Find where the given text appears and provide that cell's center as (X, Y) coordinate. 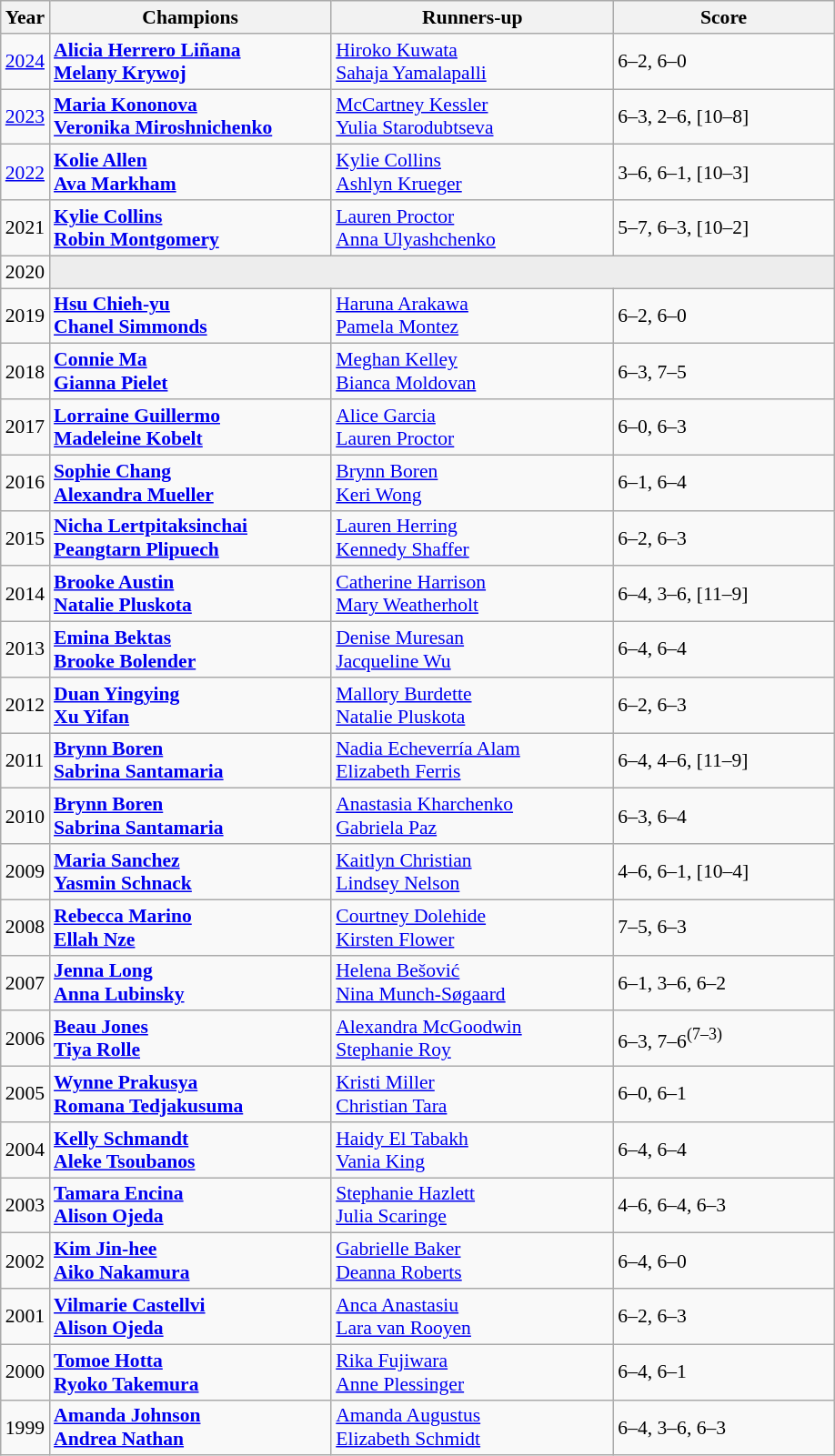
6–4, 3–6, [11–9] (724, 595)
2023 (25, 116)
Runners-up (472, 17)
Kylie Collins Ashlyn Krueger (472, 173)
6–4, 6–0 (724, 1260)
2021 (25, 227)
2011 (25, 760)
Hsu Chieh-yu Chanel Simmonds (190, 316)
2014 (25, 595)
Hiroko Kuwata Sahaja Yamalapalli (472, 62)
6–3, 6–4 (724, 817)
6–4, 4–6, [11–9] (724, 760)
Emina Bektas Brooke Bolender (190, 649)
4–6, 6–4, 6–3 (724, 1206)
Alicia Herrero Liñana Melany Krywoj (190, 62)
Anca Anastasiu Lara van Rooyen (472, 1317)
2022 (25, 173)
Beau Jones Tiya Rolle (190, 1039)
Anastasia Kharchenko Gabriela Paz (472, 817)
2001 (25, 1317)
Lorraine Guillermo Madeleine Kobelt (190, 427)
Kolie Allen Ava Markham (190, 173)
Kristi Miller Christian Tara (472, 1095)
Haidy El Tabakh Vania King (472, 1150)
2007 (25, 982)
2009 (25, 871)
Nadia Echeverría Alam Elizabeth Ferris (472, 760)
Helena Bešović Nina Munch-Søgaard (472, 982)
2013 (25, 649)
Amanda Johnson Andrea Nathan (190, 1428)
Wynne Prakusya Romana Tedjakusuma (190, 1095)
5–7, 6–3, [10–2] (724, 227)
3–6, 6–1, [10–3] (724, 173)
Amanda Augustus Elizabeth Schmidt (472, 1428)
Maria Sanchez Yasmin Schnack (190, 871)
Mallory Burdette Natalie Pluskota (472, 706)
Year (25, 17)
Jenna Long Anna Lubinsky (190, 982)
Maria Kononova Veronika Miroshnichenko (190, 116)
6–1, 6–4 (724, 482)
Kylie Collins Robin Montgomery (190, 227)
2012 (25, 706)
2018 (25, 371)
2006 (25, 1039)
Kelly Schmandt Aleke Tsoubanos (190, 1150)
Rebecca Marino Ellah Nze (190, 928)
Tomoe Hotta Ryoko Takemura (190, 1371)
Denise Muresan Jacqueline Wu (472, 649)
Champions (190, 17)
Lauren Proctor Anna Ulyashchenko (472, 227)
Tamara Encina Alison Ojeda (190, 1206)
Rika Fujiwara Anne Plessinger (472, 1371)
7–5, 6–3 (724, 928)
McCartney Kessler Yulia Starodubtseva (472, 116)
Lauren Herring Kennedy Shaffer (472, 538)
6–0, 6–1 (724, 1095)
2002 (25, 1260)
2010 (25, 817)
2015 (25, 538)
Brynn Boren Keri Wong (472, 482)
Connie Ma Gianna Pielet (190, 371)
Meghan Kelley Bianca Moldovan (472, 371)
6–3, 2–6, [10–8] (724, 116)
Stephanie Hazlett Julia Scaringe (472, 1206)
2003 (25, 1206)
2020 (25, 272)
Score (724, 17)
6–3, 7–5 (724, 371)
6–4, 3–6, 6–3 (724, 1428)
Brooke Austin Natalie Pluskota (190, 595)
6–3, 7–6(7–3) (724, 1039)
6–1, 3–6, 6–2 (724, 982)
6–4, 6–1 (724, 1371)
4–6, 6–1, [10–4] (724, 871)
2024 (25, 62)
Haruna Arakawa Pamela Montez (472, 316)
2000 (25, 1371)
2019 (25, 316)
Kim Jin-hee Aiko Nakamura (190, 1260)
6–0, 6–3 (724, 427)
2004 (25, 1150)
Vilmarie Castellvi Alison Ojeda (190, 1317)
2005 (25, 1095)
Courtney Dolehide Kirsten Flower (472, 928)
2016 (25, 482)
Sophie Chang Alexandra Mueller (190, 482)
Duan Yingying Xu Yifan (190, 706)
Gabrielle Baker Deanna Roberts (472, 1260)
2008 (25, 928)
Alice Garcia Lauren Proctor (472, 427)
Alexandra McGoodwin Stephanie Roy (472, 1039)
Kaitlyn Christian Lindsey Nelson (472, 871)
Catherine Harrison Mary Weatherholt (472, 595)
1999 (25, 1428)
2017 (25, 427)
Nicha Lertpitaksinchai Peangtarn Plipuech (190, 538)
